Pinpoint the cell where the given text exists, returning its [X, Y] midpoint coordinate. 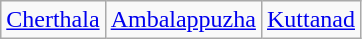
Kuttanad [310, 20]
Ambalappuzha [183, 20]
Cherthala [53, 20]
